Pinpoint the cell where the given text exists, returning its (X, Y) midpoint coordinate. 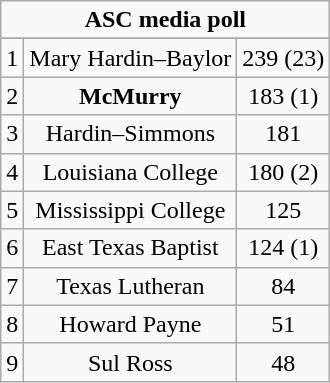
8 (12, 324)
9 (12, 362)
84 (284, 286)
East Texas Baptist (130, 248)
125 (284, 210)
McMurry (130, 96)
239 (23) (284, 58)
1 (12, 58)
Hardin–Simmons (130, 134)
Sul Ross (130, 362)
Howard Payne (130, 324)
7 (12, 286)
6 (12, 248)
5 (12, 210)
ASC media poll (166, 20)
124 (1) (284, 248)
183 (1) (284, 96)
Louisiana College (130, 172)
3 (12, 134)
2 (12, 96)
180 (2) (284, 172)
Mississippi College (130, 210)
51 (284, 324)
Texas Lutheran (130, 286)
Mary Hardin–Baylor (130, 58)
4 (12, 172)
181 (284, 134)
48 (284, 362)
